Scan for the cell matching the given text and deliver its [X, Y] coordinate at center. 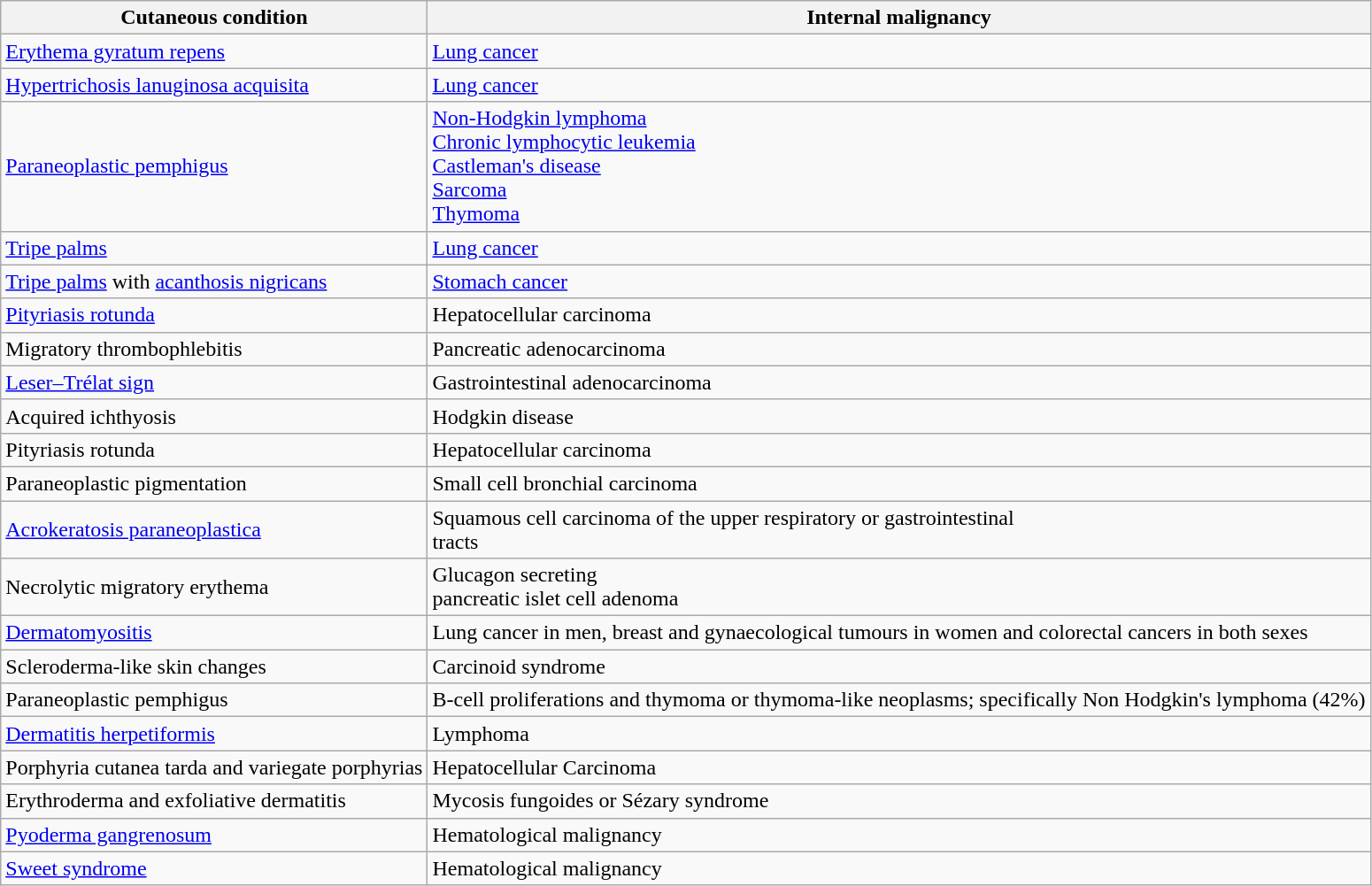
Hepatocellular Carcinoma [899, 767]
Mycosis fungoides or Sézary syndrome [899, 801]
Scleroderma‐like skin changes [214, 666]
Tripe palms [214, 248]
Hodgkin disease [899, 416]
Acquired ichthyosis [214, 416]
Migratory thrombophlebitis [214, 349]
Small cell bronchial carcinoma [899, 483]
Tripe palms with acanthosis nigricans [214, 281]
Porphyria cutanea tarda and variegate porphyrias [214, 767]
B‐cell proliferations and thymoma or thymoma‐like neoplasms; specifically Non Hodgkin's lymphoma (42%) [899, 700]
Pyoderma gangrenosum [214, 835]
Erythroderma and exfoliative dermatitis [214, 801]
Acrokeratosis paraneoplastica [214, 529]
Erythema gyratum repens [214, 51]
Non-Hodgkin lymphomaChronic lymphocytic leukemiaCastleman's diseaseSarcomaThymoma [899, 166]
Squamous cell carcinoma of the upper respiratory or gastrointestinaltracts [899, 529]
Gastrointestinal adenocarcinoma [899, 382]
Stomach cancer [899, 281]
Internal malignancy [899, 18]
Glucagon secretingpancreatic islet cell adenoma [899, 588]
Carcinoid syndrome [899, 666]
Paraneoplastic pigmentation [214, 483]
Lymphoma [899, 734]
Dermatomyositis [214, 633]
Hypertrichosis lanuginosa acquisita [214, 85]
Cutaneous condition [214, 18]
Dermatitis herpetiformis [214, 734]
Sweet syndrome [214, 868]
Pancreatic adenocarcinoma [899, 349]
Leser–Trélat sign [214, 382]
Lung cancer in men, breast and gynaecological tumours in women and colorectal cancers in both sexes [899, 633]
Necrolytic migratory erythema [214, 588]
